Detect which cell encompasses the target text, then output its (x, y) center coordinate. 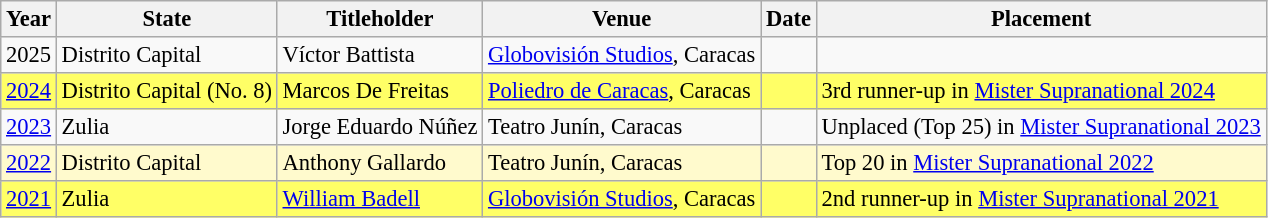
Year (29, 19)
Marcos De Freitas (380, 91)
Titleholder (380, 19)
Distrito Capital (No. 8) (166, 91)
Jorge Eduardo Núñez (380, 127)
Anthony Gallardo (380, 163)
2022 (29, 163)
2024 (29, 91)
3rd runner-up in Mister Supranational 2024 (1041, 91)
State (166, 19)
Date (789, 19)
Unplaced (Top 25) in Mister Supranational 2023 (1041, 127)
2021 (29, 199)
Venue (622, 19)
2023 (29, 127)
2nd runner-up in Mister Supranational 2021 (1041, 199)
Placement (1041, 19)
William Badell (380, 199)
Top 20 in Mister Supranational 2022 (1041, 163)
Víctor Battista (380, 55)
2025 (29, 55)
Poliedro de Caracas, Caracas (622, 91)
